Pinpoint the cell where the given text exists, returning its [x, y] midpoint coordinate. 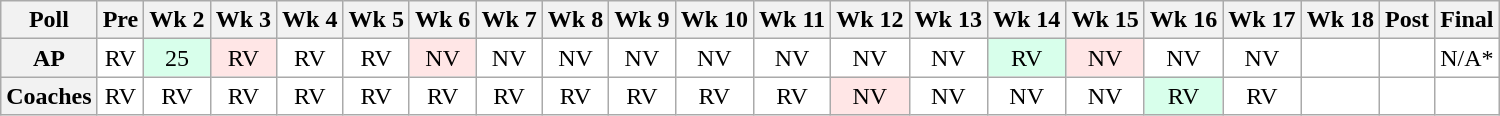
Coaches [49, 96]
Wk 4 [310, 20]
Wk 2 [177, 20]
25 [177, 58]
Wk 17 [1262, 20]
Wk 13 [948, 20]
Wk 12 [870, 20]
Post [1408, 20]
Wk 5 [376, 20]
Wk 7 [509, 20]
Wk 3 [243, 20]
Wk 11 [792, 20]
Wk 16 [1183, 20]
Wk 9 [642, 20]
Wk 18 [1340, 20]
Final [1467, 20]
AP [49, 58]
Pre [120, 20]
Wk 8 [575, 20]
Wk 10 [714, 20]
Wk 6 [442, 20]
Wk 15 [1105, 20]
Poll [49, 20]
N/A* [1467, 58]
Wk 14 [1026, 20]
